Extract the (X, Y) coordinate from the center of the cell holding the provided text.  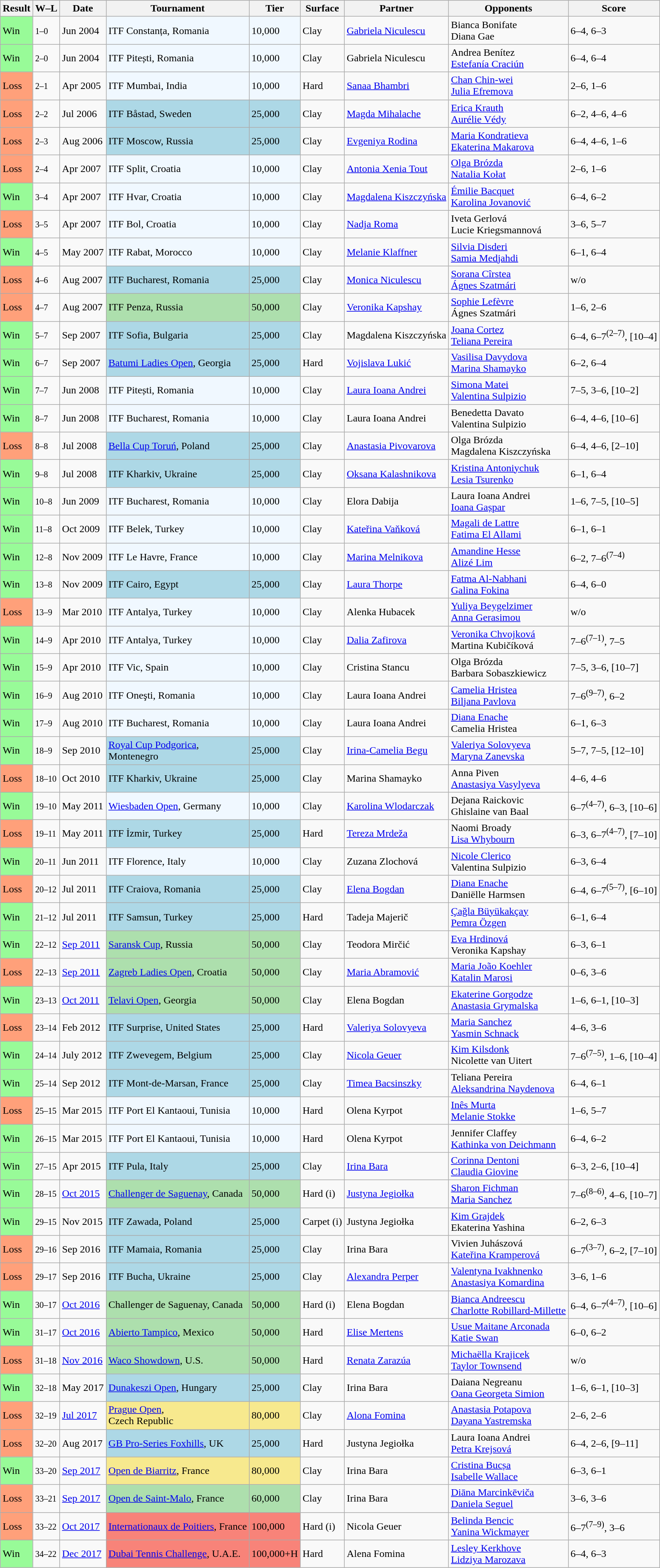
Nadja Roma (397, 224)
2–2 (46, 113)
6–4, 6–7(5–7), [6–10] (614, 889)
ITF Split, Croatia (177, 169)
7–6(7–1), 7–5 (614, 639)
4–6 (46, 279)
Amandine Hesse Alizé Lim (508, 557)
Marina Melnikova (397, 557)
Olga Brózda Barbara Sobaszkiewicz (508, 668)
Aug 2006 (83, 141)
13–9 (46, 612)
3–6, 1–6 (614, 1277)
Wiesbaden Open, Germany (177, 806)
2–1 (46, 86)
9–8 (46, 473)
ITF Zwevegem, Belgium (177, 1055)
Irina-Camelia Begu (397, 750)
Anastasia Potapova Dayana Yastremska (508, 1415)
ITF Bol, Croatia (177, 224)
21–12 (46, 917)
Chan Chin-wei Julia Efremova (508, 86)
5–7 (46, 335)
ITF Pula, Italy (177, 1166)
7–5, 3–6, [10–7] (614, 668)
Elora Dabija (397, 502)
Tournament (177, 9)
3–5 (46, 224)
Abierto Tampico, Mexico (177, 1333)
32–18 (46, 1388)
Daiana Negreanu Oana Georgeta Simion (508, 1388)
Kristina Antoniychuk Lesia Tsurenko (508, 473)
Dec 2017 (83, 1554)
33–20 (46, 1471)
ITF Surprise, United States (177, 1028)
6–7(7–9), 3–6 (614, 1526)
ITF Båstad, Sweden (177, 113)
6–4, 6–0 (614, 584)
Laura Ioana Andrei Ioana Gașpar (508, 502)
Sharon Fichman Maria Sanchez (508, 1194)
Oct 2010 (83, 778)
6–2, 6–3 (614, 1221)
6–4, 4–6, 1–6 (614, 141)
33–22 (46, 1526)
7–5, 3–6, [10–2] (614, 391)
4–6, 4–6 (614, 778)
Diāna Marcinkēviča Daniela Seguel (508, 1499)
ITF Samsun, Turkey (177, 917)
34–22 (46, 1554)
Antonia Xenia Tout (397, 169)
11–8 (46, 529)
Mar 2010 (83, 612)
4–5 (46, 252)
6–7 (46, 363)
29–17 (46, 1277)
Oct 2011 (83, 1000)
Evgeniya Rodina (397, 141)
Veronika Chvojková Martina Kubičíková (508, 639)
Belinda Bencic Yanina Wickmayer (508, 1526)
Alona Fomina (397, 1415)
ITF Zawada, Poland (177, 1221)
July 2012 (83, 1055)
Kateřina Vaňková (397, 529)
6–3, 2–6, [10–4] (614, 1166)
2–3 (46, 141)
Feb 2012 (83, 1028)
25–15 (46, 1110)
Émilie Bacquet Karolina Jovanović (508, 197)
6–0, 6–2 (614, 1333)
Laura Thorpe (397, 584)
Fatma Al-Nabhani Galina Fokina (508, 584)
27–15 (46, 1166)
2–4 (46, 169)
12–8 (46, 557)
Camelia Hristea Biljana Pavlova (508, 695)
6–3, 6–4 (614, 862)
Karolina Wlodarczak (397, 806)
ITF Craiova, Romania (177, 889)
6–4, 6–7(4–7), [10–6] (614, 1304)
Zagreb Ladies Open, Croatia (177, 972)
3–6, 3–6 (614, 1499)
30–17 (46, 1304)
Teliana Pereira Aleksandrina Naydenova (508, 1083)
Vasilisa Davydova Marina Shamayko (508, 363)
Diana Enache Daniëlle Harmsen (508, 889)
Dejana Raickovic Ghislaine van Baal (508, 806)
22–13 (46, 972)
Oct 2009 (83, 529)
Batumi Ladies Open, Georgia (177, 363)
ITF Mumbai, India (177, 86)
Joana Cortez Teliana Pereira (508, 335)
Bianca Bonifate Diana Gae (508, 31)
Teodora Mirčić (397, 944)
Dubai Tennis Challenge, U.A.E. (177, 1554)
Bianca Andreescu Charlotte Robillard-Millette (508, 1304)
2–0 (46, 58)
Kim Kilsdonk Nicolette van Uitert (508, 1055)
Jennifer Claffey Kathinka von Deichmann (508, 1138)
6–4, 6–1 (614, 1083)
6–2, 6–4 (614, 363)
Telavi Open, Georgia (177, 1000)
Usue Maitane Arconada Katie Swan (508, 1333)
7–6(8–6), 4–6, [10–7] (614, 1194)
Dunakeszi Open, Hungary (177, 1388)
ITF Constanța, Romania (177, 31)
33–21 (46, 1499)
Apr 2015 (83, 1166)
Open de Biarritz, France (177, 1471)
6–7(4–7), 6–3, [10–6] (614, 806)
Yuliya Beygelzimer Anna Gerasimou (508, 612)
1–6, 5–7 (614, 1110)
Corinna Dentoni Claudia Giovine (508, 1166)
Naomi Broady Lisa Whybourn (508, 834)
Maria João Koehler Katalin Marosi (508, 972)
Maria Kondratieva Ekaterina Makarova (508, 141)
Dalia Zafirova (397, 639)
ITF Penza, Russia (177, 307)
Veronika Kapshay (397, 307)
Jul 2006 (83, 113)
Alena Fomina (397, 1554)
18–10 (46, 778)
Laura Ioana Andrei Petra Krejsová (508, 1443)
Valeriya Solovyeva (397, 1028)
Vojislava Lukić (397, 363)
20–12 (46, 889)
Date (83, 9)
Magda Mihalache (397, 113)
0–6, 3–6 (614, 972)
6–1, 6–1 (614, 529)
Internationaux de Poitiers, France (177, 1526)
6–4, 6–4 (614, 58)
22–12 (46, 944)
3–4 (46, 197)
Surface (323, 9)
Royal Cup Podgorica, Montenegro (177, 750)
Partner (397, 9)
29–15 (46, 1221)
GB Pro-Series Foxhills, UK (177, 1443)
Diana Enache Camelia Hristea (508, 723)
Maria Sanchez Yasmin Schnack (508, 1028)
Sanaa Bhambri (397, 86)
Cristina Bucșa Isabelle Wallace (508, 1471)
ITF Bucha, Ukraine (177, 1277)
32–19 (46, 1415)
18–9 (46, 750)
7–7 (46, 391)
Prague Open, Czech Republic (177, 1415)
Tier (275, 9)
ITF Rabat, Morocco (177, 252)
Result (17, 9)
Sep 2010 (83, 750)
Zuzana Zlochová (397, 862)
Alenka Hubacek (397, 612)
Valeriya Solovyeva Maryna Zanevska (508, 750)
Maria Abramović (397, 972)
ITF İzmir, Turkey (177, 834)
Renata Zarazúa (397, 1360)
Elise Mertens (397, 1333)
Nicole Clerico Valentina Sulpizio (508, 862)
Carpet (i) (323, 1221)
10–8 (46, 502)
Aug 2017 (83, 1443)
ITF Vic, Spain (177, 668)
Alexandra Perper (397, 1277)
6–4, 4–6, [2–10] (614, 446)
May 2017 (83, 1388)
Oct 2015 (83, 1194)
100,000 (275, 1526)
26–15 (46, 1138)
16–9 (46, 695)
17–9 (46, 723)
Monica Niculescu (397, 279)
60,000 (275, 1499)
100,000+H (275, 1554)
14–9 (46, 639)
Nov 2016 (83, 1360)
Erica Krauth Aurélie Védy (508, 113)
Benedetta Davato Valentina Sulpizio (508, 418)
Waco Showdown, U.S. (177, 1360)
6–7(3–7), 6–2, [7–10] (614, 1249)
ITF Sofia, Bulgaria (177, 335)
25–14 (46, 1083)
5–7, 7–5, [12–10] (614, 750)
ITF Belek, Turkey (177, 529)
6–4, 6–7(2–7), [10–4] (614, 335)
Andrea Benítez Estefanía Craciún (508, 58)
19–10 (46, 806)
4–6, 3–6 (614, 1028)
31–18 (46, 1360)
7–6(9–7), 6–2 (614, 695)
ITF Florence, Italy (177, 862)
Vivien Juhászová Kateřina Kramperová (508, 1249)
Nov 2015 (83, 1221)
Sorana Cîrstea Ágnes Szatmári (508, 279)
29–16 (46, 1249)
Magali de Lattre Fatima El Allami (508, 529)
May 2007 (83, 252)
ITF Hvar, Croatia (177, 197)
Lesley Kerkhove Lidziya Marozava (508, 1554)
Apr 2005 (83, 86)
Melanie Klaffner (397, 252)
ITF Mont-de-Marsan, France (177, 1083)
6–3, 6–7(4–7), [7–10] (614, 834)
15–9 (46, 668)
1–6, 2–6 (614, 307)
Olga Brózda Magdalena Kiszczyńska (508, 446)
Çağla Büyükakçay Pemra Özgen (508, 917)
Tadeja Majerič (397, 917)
Oct 2017 (83, 1526)
Valentyna Ivakhnenko Anastasiya Komardina (508, 1277)
20–11 (46, 862)
Iveta Gerlová Lucie Kriegsmannová (508, 224)
7–6(7–5), 1–6, [10–4] (614, 1055)
6–4, 2–6, [9–11] (614, 1443)
Timea Bacsinszky (397, 1083)
32–20 (46, 1443)
Marina Shamayko (397, 778)
4–7 (46, 307)
Score (614, 9)
8–8 (46, 446)
Cristina Stancu (397, 668)
Anna Piven Anastasiya Vasylyeva (508, 778)
W–L (46, 9)
24–14 (46, 1055)
ITF Mamaia, Romania (177, 1249)
Ekaterine Gorgodze Anastasia Grymalska (508, 1000)
23–14 (46, 1028)
Eva Hrdinová Veronika Kapshay (508, 944)
Jul 2017 (83, 1415)
Saransk Cup, Russia (177, 944)
Jun 2009 (83, 502)
28–15 (46, 1194)
Opponents (508, 9)
Silvia Disderi Samia Medjahdi (508, 252)
ITF Oneşti, Romania (177, 695)
19–11 (46, 834)
Sophie Lefèvre Ágnes Szatmári (508, 307)
6–2, 4–6, 4–6 (614, 113)
ITF Le Havre, France (177, 557)
23–13 (46, 1000)
6–2, 7–6(7–4) (614, 557)
1–6, 7–5, [10–5] (614, 502)
Inês Murta Melanie Stokke (508, 1110)
8–7 (46, 418)
Kim Grajdek Ekaterina Yashina (508, 1221)
3–6, 5–7 (614, 224)
Jun 2011 (83, 862)
Simona Matei Valentina Sulpizio (508, 391)
1–0 (46, 31)
Bella Cup Toruń, Poland (177, 446)
ITF Cairo, Egypt (177, 584)
Sep 2012 (83, 1083)
Tereza Mrdeža (397, 834)
ITF Moscow, Russia (177, 141)
Olga Brózda Natalia Kołat (508, 169)
6–4, 4–6, [10–6] (614, 418)
Michaëlla Krajicek Taylor Townsend (508, 1360)
31–17 (46, 1333)
Anastasia Pivovarova (397, 446)
2–6, 2–6 (614, 1415)
Open de Saint-Malo, France (177, 1499)
13–8 (46, 584)
Oksana Kalashnikova (397, 473)
6–1, 6–3 (614, 723)
